Determine the (x, y) coordinate at the center of the cell enclosing the given text.  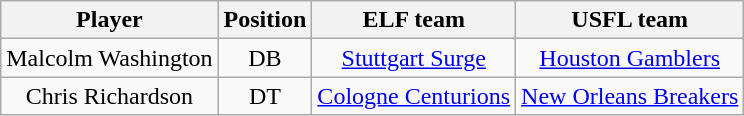
Cologne Centurions (414, 96)
DT (265, 96)
Player (110, 20)
ELF team (414, 20)
Stuttgart Surge (414, 58)
Position (265, 20)
USFL team (630, 20)
New Orleans Breakers (630, 96)
DB (265, 58)
Houston Gamblers (630, 58)
Malcolm Washington (110, 58)
Chris Richardson (110, 96)
